Return (x, y) of the center of cell containing provided text 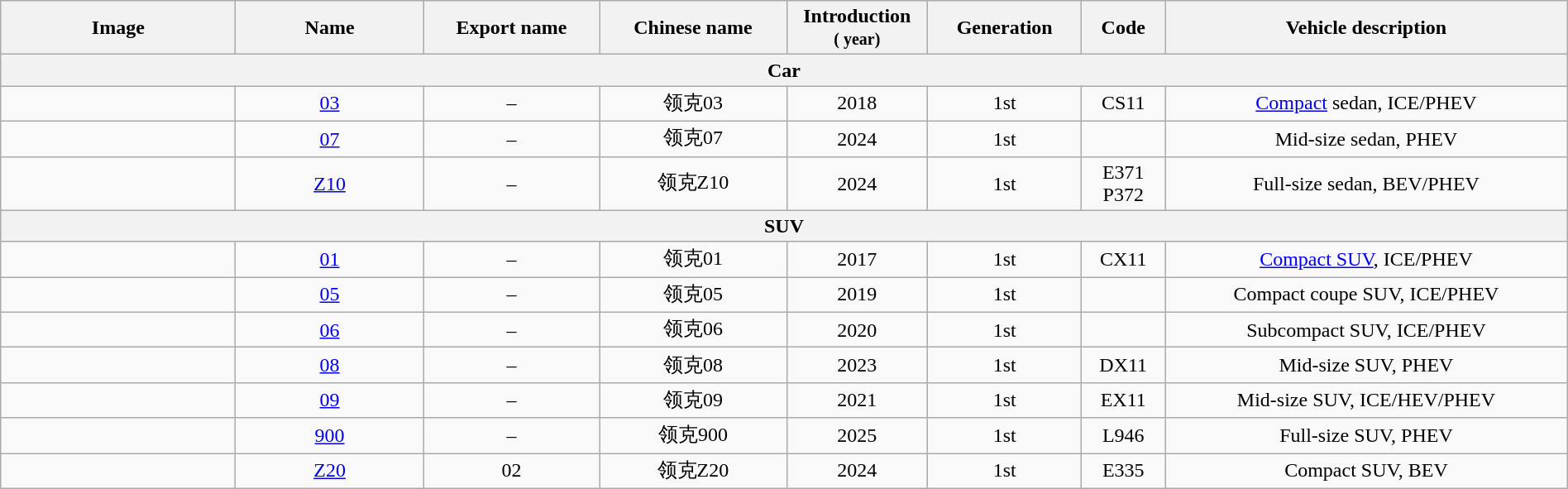
2023 (857, 366)
Full-size sedan, BEV/PHEV (1366, 184)
Car (784, 70)
01 (329, 260)
2019 (857, 295)
领克Z10 (693, 184)
Compact coupe SUV, ICE/PHEV (1366, 295)
900 (329, 435)
Subcompact SUV, ICE/PHEV (1366, 329)
Compact SUV, BEV (1366, 472)
Mid-size SUV, ICE/HEV/PHEV (1366, 400)
E335 (1123, 472)
Chinese name (693, 28)
Code (1123, 28)
Vehicle description (1366, 28)
08 (329, 366)
CS11 (1123, 104)
Full-size SUV, PHEV (1366, 435)
Name (329, 28)
领克06 (693, 329)
E371P372 (1123, 184)
CX11 (1123, 260)
Mid-size SUV, PHEV (1366, 366)
领克09 (693, 400)
Z10 (329, 184)
L946 (1123, 435)
2020 (857, 329)
SUV (784, 226)
2021 (857, 400)
06 (329, 329)
Compact sedan, ICE/PHEV (1366, 104)
2018 (857, 104)
领克03 (693, 104)
03 (329, 104)
领克01 (693, 260)
09 (329, 400)
07 (329, 139)
领克Z20 (693, 472)
EX11 (1123, 400)
Compact SUV, ICE/PHEV (1366, 260)
DX11 (1123, 366)
05 (329, 295)
Mid-size sedan, PHEV (1366, 139)
Introduction( year) (857, 28)
Generation (1005, 28)
领克05 (693, 295)
Export name (511, 28)
领克08 (693, 366)
Image (118, 28)
Z20 (329, 472)
02 (511, 472)
2025 (857, 435)
领克900 (693, 435)
2017 (857, 260)
领克07 (693, 139)
